Detect which cell encompasses the target text, then output its (x, y) center coordinate. 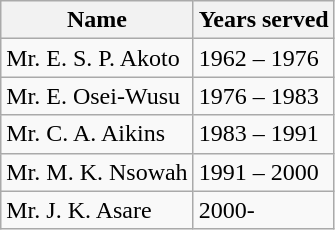
Years served (264, 20)
2000- (264, 210)
Mr. C. A. Aikins (97, 134)
Mr. E. Osei-Wusu (97, 96)
1962 – 1976 (264, 58)
1991 – 2000 (264, 172)
Mr. E. S. P. Akoto (97, 58)
1983 – 1991 (264, 134)
Name (97, 20)
Mr. J. K. Asare (97, 210)
Mr. M. K. Nsowah (97, 172)
1976 – 1983 (264, 96)
